Identify which cell holds the provided text, then report its [X, Y] central coordinate. 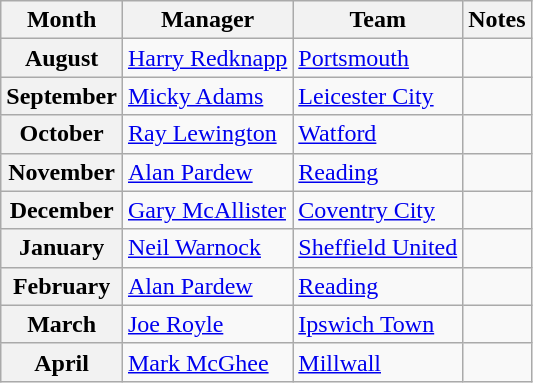
Ray Lewington [207, 134]
Harry Redknapp [207, 58]
Watford [378, 134]
Manager [207, 20]
Month [62, 20]
Portsmouth [378, 58]
Joe Royle [207, 324]
Ipswich Town [378, 324]
February [62, 286]
Neil Warnock [207, 248]
October [62, 134]
Leicester City [378, 96]
January [62, 248]
Sheffield United [378, 248]
December [62, 210]
September [62, 96]
Gary McAllister [207, 210]
November [62, 172]
Micky Adams [207, 96]
March [62, 324]
April [62, 362]
Coventry City [378, 210]
Team [378, 20]
Mark McGhee [207, 362]
August [62, 58]
Millwall [378, 362]
Notes [497, 20]
